For the text-containing cell, return its midpoint in (X, Y) coordinate format. 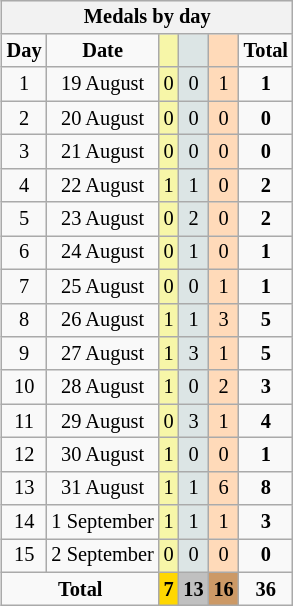
12 (24, 455)
22 August (103, 185)
1 September (103, 522)
20 August (103, 118)
19 August (103, 84)
24 August (103, 253)
28 August (103, 387)
14 (24, 522)
27 August (103, 354)
10 (24, 387)
36 (266, 589)
11 (24, 421)
Date (103, 51)
23 August (103, 219)
Medals by day (148, 17)
25 August (103, 286)
2 September (103, 556)
31 August (103, 488)
16 (224, 589)
9 (24, 354)
15 (24, 556)
Day (24, 51)
30 August (103, 455)
29 August (103, 421)
26 August (103, 320)
21 August (103, 152)
